Return [X, Y] of the center of cell containing provided text 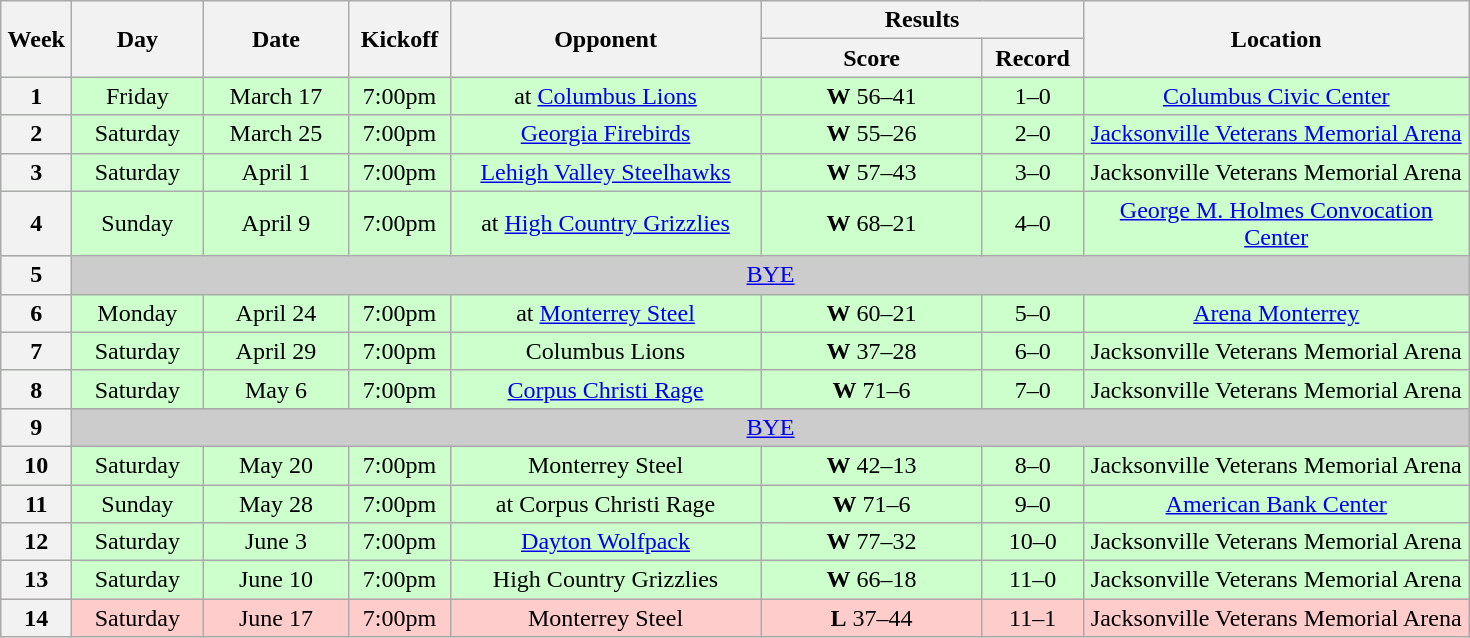
Lehigh Valley Steelhawks [606, 172]
George M. Holmes Convocation Center [1276, 224]
Columbus Lions [606, 351]
Monday [138, 313]
Week [36, 39]
1 [36, 96]
11–1 [1032, 618]
6 [36, 313]
7–0 [1032, 389]
11–0 [1032, 580]
May 6 [276, 389]
Location [1276, 39]
Georgia Firebirds [606, 134]
Score [872, 58]
High Country Grizzlies [606, 580]
5–0 [1032, 313]
Opponent [606, 39]
9–0 [1032, 503]
5 [36, 275]
at Columbus Lions [606, 96]
June 17 [276, 618]
April 24 [276, 313]
W 55–26 [872, 134]
April 9 [276, 224]
at Monterrey Steel [606, 313]
4 [36, 224]
April 1 [276, 172]
March 25 [276, 134]
4–0 [1032, 224]
Results [922, 20]
W 66–18 [872, 580]
W 56–41 [872, 96]
L 37–44 [872, 618]
3 [36, 172]
6–0 [1032, 351]
Corpus Christi Rage [606, 389]
9 [36, 427]
at High Country Grizzlies [606, 224]
7 [36, 351]
May 20 [276, 465]
June 3 [276, 542]
American Bank Center [1276, 503]
at Corpus Christi Rage [606, 503]
April 29 [276, 351]
1–0 [1032, 96]
2 [36, 134]
Day [138, 39]
Record [1032, 58]
10–0 [1032, 542]
2–0 [1032, 134]
10 [36, 465]
W 57–43 [872, 172]
W 37–28 [872, 351]
13 [36, 580]
Columbus Civic Center [1276, 96]
Friday [138, 96]
3–0 [1032, 172]
Kickoff [400, 39]
March 17 [276, 96]
8–0 [1032, 465]
W 68–21 [872, 224]
W 60–21 [872, 313]
June 10 [276, 580]
Date [276, 39]
12 [36, 542]
8 [36, 389]
May 28 [276, 503]
14 [36, 618]
W 77–32 [872, 542]
Arena Monterrey [1276, 313]
11 [36, 503]
W 42–13 [872, 465]
Dayton Wolfpack [606, 542]
